Locate the cell with the specified text and output its [X, Y] center coordinate. 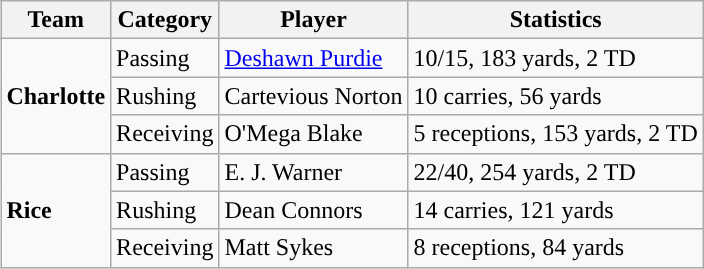
22/40, 254 yards, 2 TD [556, 172]
E. J. Warner [314, 172]
Category [165, 20]
Deshawn Purdie [314, 58]
Player [314, 20]
Charlotte [56, 96]
Team [56, 20]
10/15, 183 yards, 2 TD [556, 58]
Rice [56, 210]
Statistics [556, 20]
8 receptions, 84 yards [556, 248]
Matt Sykes [314, 248]
10 carries, 56 yards [556, 96]
14 carries, 121 yards [556, 210]
O'Mega Blake [314, 134]
Dean Connors [314, 210]
Cartevious Norton [314, 96]
5 receptions, 153 yards, 2 TD [556, 134]
